Detect which cell encompasses the target text, then output its [x, y] center coordinate. 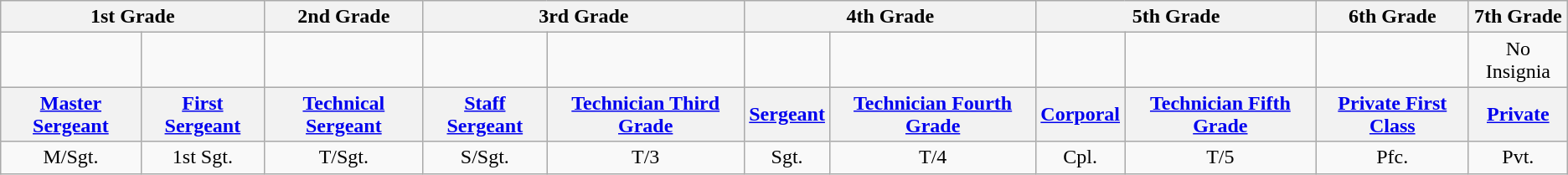
Sgt. [787, 157]
1st Grade [132, 17]
7th Grade [1518, 17]
S/Sgt. [485, 157]
3rd Grade [584, 17]
6th Grade [1392, 17]
T/5 [1221, 157]
Private [1518, 114]
First Sergeant [203, 114]
T/4 [932, 157]
Staff Sergeant [485, 114]
Cpl. [1081, 157]
Technician Fourth Grade [932, 114]
4th Grade [890, 17]
Technician Fifth Grade [1221, 114]
No Insignia [1518, 60]
T/3 [646, 157]
Technical Sergeant [343, 114]
Pvt. [1518, 157]
T/Sgt. [343, 157]
5th Grade [1176, 17]
Technician Third Grade [646, 114]
2nd Grade [343, 17]
M/Sgt. [70, 157]
Corporal [1081, 114]
Private First Class [1392, 114]
1st Sgt. [203, 157]
Pfc. [1392, 157]
Master Sergeant [70, 114]
Sergeant [787, 114]
